Detect which cell encompasses the target text, then output its (X, Y) center coordinate. 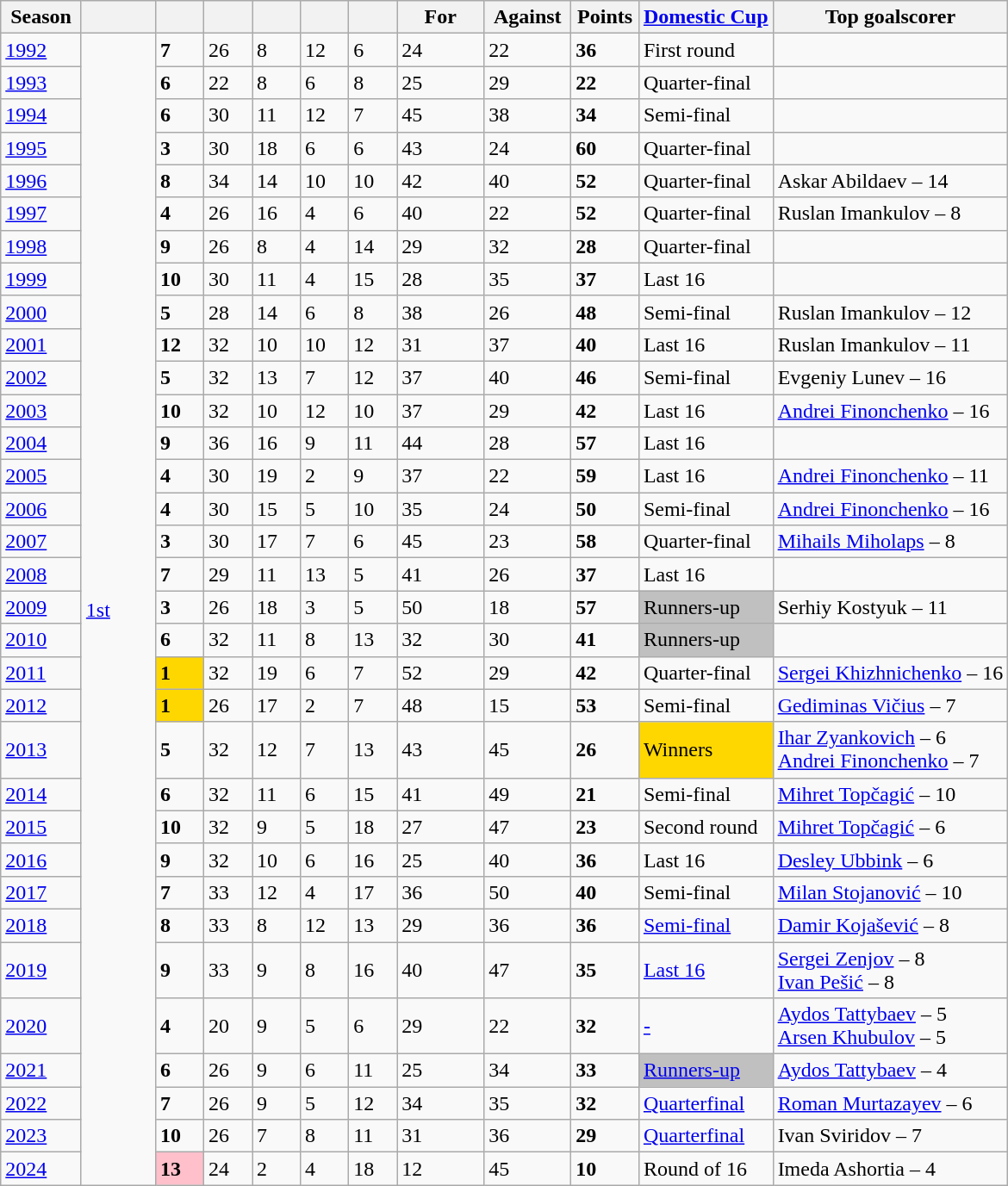
1995 (41, 148)
20 (227, 1027)
2001 (41, 345)
1992 (41, 50)
2012 (41, 705)
1999 (41, 279)
Round of 16 (706, 1169)
2018 (41, 925)
2023 (41, 1136)
Mihret Topčagić – 10 (891, 794)
2014 (41, 794)
- (706, 1027)
Sergei Khizhnichenko – 16 (891, 673)
2002 (41, 377)
Roman Murtazayev – 6 (891, 1103)
Ivan Sviridov – 7 (891, 1136)
2000 (41, 312)
Points (605, 17)
Evgeniy Lunev – 16 (891, 377)
Aydos Tattybaev – 5 Arsen Khubulov – 5 (891, 1027)
Aydos Tattybaev – 4 (891, 1071)
2013 (41, 749)
Askar Abildaev – 14 (891, 181)
2007 (41, 542)
Top goalscorer (891, 17)
2005 (41, 476)
Sergei Zenjov – 8 Ivan Pešić – 8 (891, 970)
2004 (41, 444)
2003 (41, 411)
2019 (41, 970)
Against (527, 17)
1998 (41, 246)
2016 (41, 860)
Mihret Topčagić – 6 (891, 827)
Serhiy Kostyuk – 11 (891, 607)
2024 (41, 1169)
Ihar Zyankovich – 6 Andrei Finonchenko – 7 (891, 749)
60 (605, 148)
1996 (41, 181)
2021 (41, 1071)
Desley Ubbink – 6 (891, 860)
Ruslan Imankulov – 12 (891, 312)
Winners (706, 749)
44 (441, 444)
Gediminas Vičius – 7 (891, 705)
58 (605, 542)
59 (605, 476)
Milan Stojanović – 10 (891, 892)
Season (41, 17)
2022 (41, 1103)
Ruslan Imankulov – 11 (891, 345)
2010 (41, 640)
1993 (41, 83)
27 (441, 827)
49 (527, 794)
2017 (41, 892)
53 (605, 705)
1994 (41, 115)
46 (605, 377)
2006 (41, 509)
1997 (41, 214)
Domestic Cup (706, 17)
2015 (41, 827)
Damir Kojašević – 8 (891, 925)
1st (118, 610)
Mihails Miholaps – 8 (891, 542)
2009 (41, 607)
For (441, 17)
2011 (41, 673)
Second round (706, 827)
2020 (41, 1027)
Andrei Finonchenko – 11 (891, 476)
Ruslan Imankulov – 8 (891, 214)
2008 (41, 574)
First round (706, 50)
Imeda Ashortia – 4 (891, 1169)
21 (605, 794)
